Extract the (x, y) coordinate from the center of the cell holding the provided text.  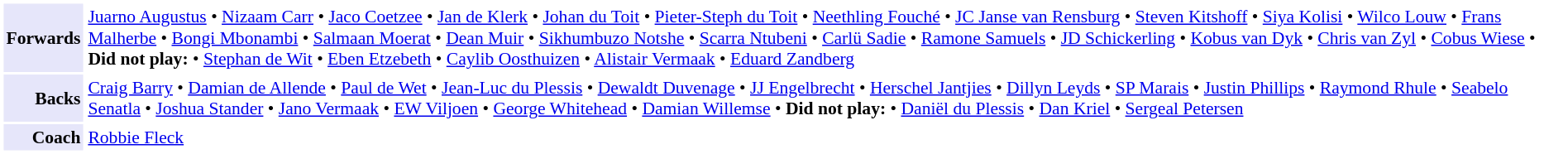
Coach (43, 137)
Forwards (43, 37)
Backs (43, 98)
Robbie Fleck (825, 137)
